Return [x, y] of the center of cell containing provided text 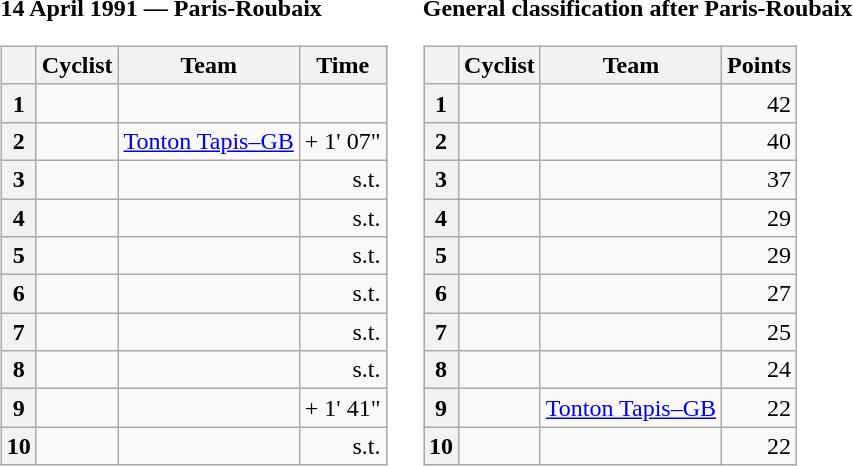
40 [760, 141]
37 [760, 179]
+ 1' 07" [342, 141]
25 [760, 332]
+ 1' 41" [342, 408]
27 [760, 294]
24 [760, 370]
Time [342, 65]
Points [760, 65]
42 [760, 103]
